Identify which cell holds the provided text, then report its [X, Y] central coordinate. 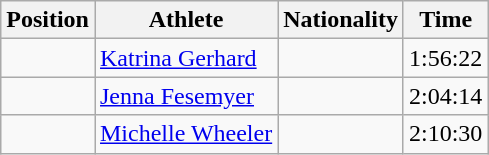
Athlete [186, 20]
2:04:14 [445, 96]
1:56:22 [445, 58]
Nationality [341, 20]
Katrina Gerhard [186, 58]
2:10:30 [445, 134]
Jenna Fesemyer [186, 96]
Position [48, 20]
Time [445, 20]
Michelle Wheeler [186, 134]
